Return the [x, y] coordinate for the center point of the cell that contains the specified text.  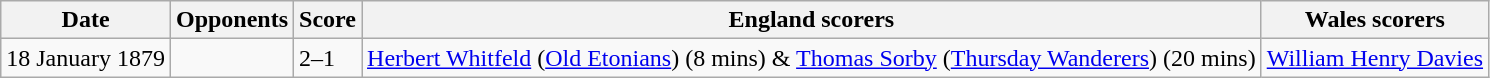
Score [328, 20]
Herbert Whitfeld (Old Etonians) (8 mins) & Thomas Sorby (Thursday Wanderers) (20 mins) [812, 58]
18 January 1879 [86, 58]
England scorers [812, 20]
2–1 [328, 58]
Wales scorers [1374, 20]
William Henry Davies [1374, 58]
Date [86, 20]
Opponents [232, 20]
